For the text-containing cell, return its midpoint in [X, Y] coordinate format. 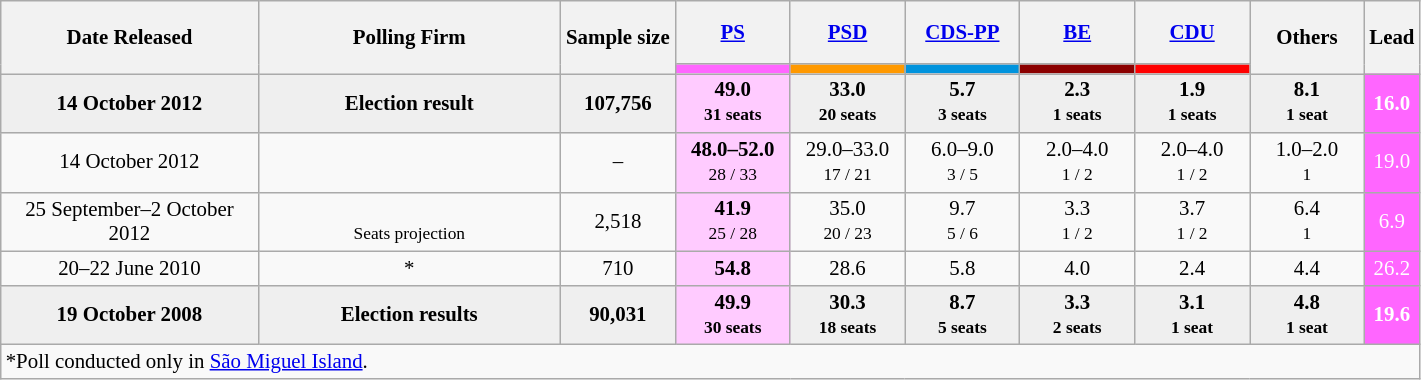
3.11 seat [1192, 314]
Sample size [618, 38]
Election results [409, 314]
CDS-PP [962, 32]
Lead [1392, 38]
35.020 / 23 [848, 222]
2.4 [1192, 269]
30.318 seats [848, 314]
8.75 seats [962, 314]
PS [732, 32]
710 [618, 269]
25 September–2 October 2012 [130, 222]
49.031 seats [732, 104]
Polling Firm [409, 38]
*Poll conducted only in São Miguel Island. [710, 362]
Seats projection [409, 222]
4.81 seat [1308, 314]
4.4 [1308, 269]
41.925 / 28 [732, 222]
5.8 [962, 269]
1.0–2.01 [1308, 162]
19.0 [1392, 162]
BE [1078, 32]
48.0–52.028 / 33 [732, 162]
54.8 [732, 269]
28.6 [848, 269]
26.2 [1392, 269]
6.9 [1392, 222]
6.0–9.03 / 5 [962, 162]
* [409, 269]
19 October 2008 [130, 314]
3.71 / 2 [1192, 222]
3.32 seats [1078, 314]
1.91 seats [1192, 104]
33.020 seats [848, 104]
3.31 / 2 [1078, 222]
8.11 seat [1308, 104]
20–22 June 2010 [130, 269]
Others [1308, 38]
2.31 seats [1078, 104]
49.930 seats [732, 314]
5.73 seats [962, 104]
19.6 [1392, 314]
2,518 [618, 222]
– [618, 162]
90,031 [618, 314]
CDU [1192, 32]
107,756 [618, 104]
6.41 [1308, 222]
Date Released [130, 38]
4.0 [1078, 269]
Election result [409, 104]
16.0 [1392, 104]
PSD [848, 32]
29.0–33.017 / 21 [848, 162]
9.75 / 6 [962, 222]
